From the cell containing the given text, extract its center point as [x, y] coordinate. 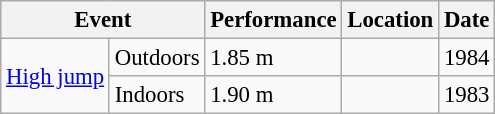
1.90 m [274, 95]
High jump [56, 76]
Location [390, 20]
1.85 m [274, 58]
Outdoors [156, 58]
Performance [274, 20]
1984 [467, 58]
Date [467, 20]
Event [103, 20]
1983 [467, 95]
Indoors [156, 95]
